Extract the (x, y) coordinate from the center of the cell holding the provided text.  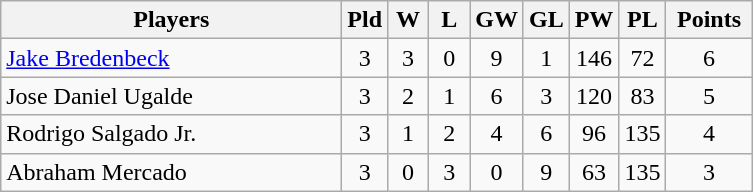
PL (642, 20)
96 (594, 134)
146 (594, 58)
63 (594, 172)
GW (497, 20)
5 (709, 96)
83 (642, 96)
Rodrigo Salgado Jr. (172, 134)
PW (594, 20)
Jose Daniel Ugalde (172, 96)
L (450, 20)
72 (642, 58)
120 (594, 96)
Jake Bredenbeck (172, 58)
Points (709, 20)
GL (546, 20)
Players (172, 20)
W (408, 20)
Abraham Mercado (172, 172)
Pld (365, 20)
